Provide the [x, y] coordinate of the cell's center where the given text is located.  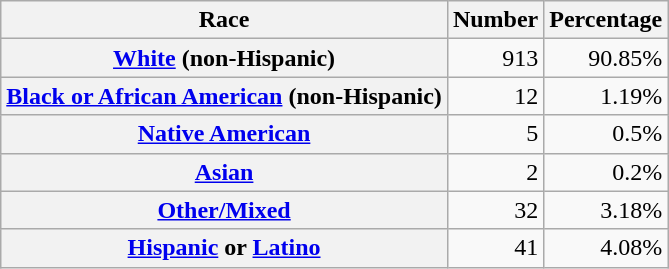
12 [495, 96]
Black or African American (non-Hispanic) [224, 96]
0.2% [606, 172]
White (non-Hispanic) [224, 58]
32 [495, 210]
Number [495, 20]
Native American [224, 134]
Other/Mixed [224, 210]
3.18% [606, 210]
1.19% [606, 96]
Race [224, 20]
4.08% [606, 248]
2 [495, 172]
Percentage [606, 20]
913 [495, 58]
0.5% [606, 134]
90.85% [606, 58]
Hispanic or Latino [224, 248]
5 [495, 134]
41 [495, 248]
Asian [224, 172]
